Locate the cell with the specified text and output its [X, Y] center coordinate. 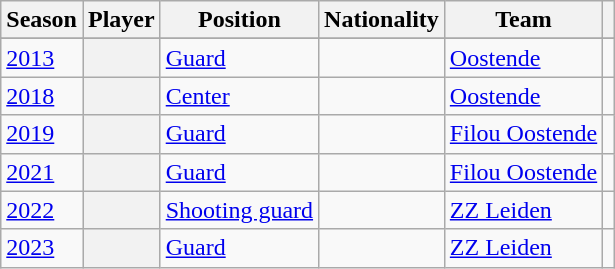
2019 [42, 134]
Center [239, 96]
2021 [42, 172]
Team [523, 20]
Season [42, 20]
2018 [42, 96]
Shooting guard [239, 210]
Nationality [382, 20]
2013 [42, 58]
Player [121, 20]
2023 [42, 248]
Position [239, 20]
2022 [42, 210]
